For the text-containing cell, return its midpoint in [x, y] coordinate format. 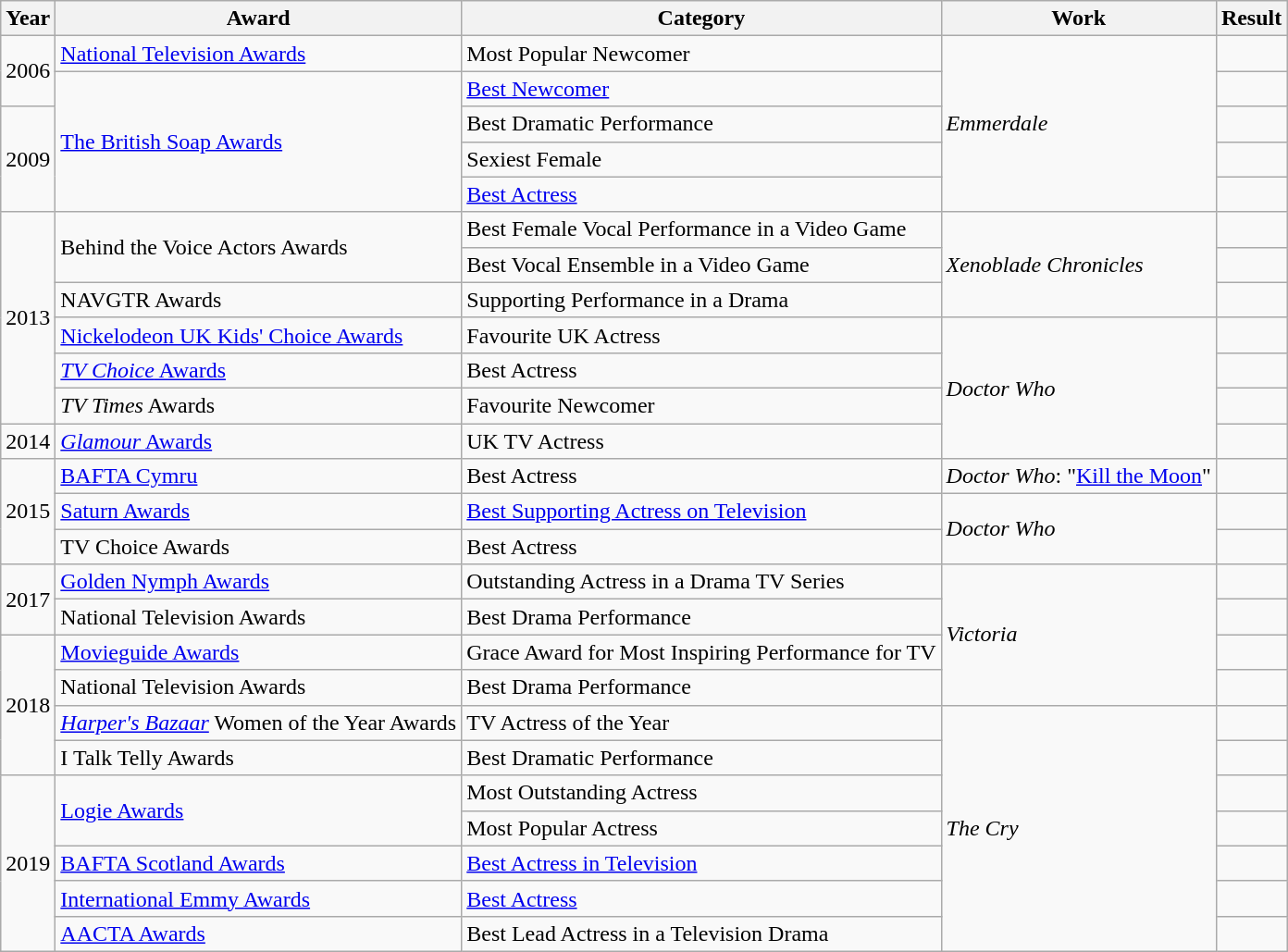
Most Outstanding Actress [701, 793]
Victoria [1079, 635]
2009 [28, 159]
AACTA Awards [259, 933]
Best Supporting Actress on Television [701, 512]
Grace Award for Most Inspiring Performance for TV [701, 652]
2017 [28, 600]
Movieguide Awards [259, 652]
Work [1079, 19]
International Emmy Awards [259, 898]
Outstanding Actress in a Drama TV Series [701, 582]
Nickelodeon UK Kids' Choice Awards [259, 335]
Best Female Vocal Performance in a Video Game [701, 229]
TV Times Awards [259, 405]
Best Actress in Television [701, 863]
Golden Nymph Awards [259, 582]
Most Popular Actress [701, 828]
2015 [28, 512]
Most Popular Newcomer [701, 54]
Behind the Voice Actors Awards [259, 247]
BAFTA Scotland Awards [259, 863]
Best Vocal Ensemble in a Video Game [701, 265]
Sexiest Female [701, 159]
I Talk Telly Awards [259, 758]
Favourite UK Actress [701, 335]
2019 [28, 863]
Doctor Who: "Kill the Moon" [1079, 476]
UK TV Actress [701, 441]
Supporting Performance in a Drama [701, 300]
2014 [28, 441]
NAVGTR Awards [259, 300]
Glamour Awards [259, 441]
2013 [28, 317]
The British Soap Awards [259, 142]
Award [259, 19]
2018 [28, 705]
Favourite Newcomer [701, 405]
Saturn Awards [259, 512]
2006 [28, 71]
Category [701, 19]
TV Actress of the Year [701, 723]
BAFTA Cymru [259, 476]
Best Lead Actress in a Television Drama [701, 933]
Harper's Bazaar Women of the Year Awards [259, 723]
The Cry [1079, 828]
Xenoblade Chronicles [1079, 265]
Logie Awards [259, 810]
Result [1251, 19]
Best Newcomer [701, 89]
Emmerdale [1079, 124]
Year [28, 19]
